From the cell containing the given text, extract its center point as (X, Y) coordinate. 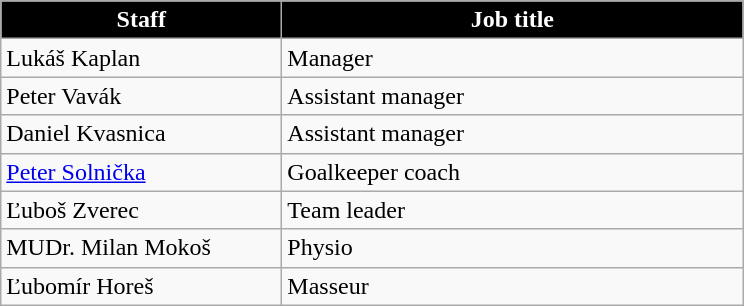
MUDr. Milan Mokoš (142, 248)
Daniel Kvasnica (142, 134)
Ľuboš Zverec (142, 210)
Ľubomír Horeš (142, 286)
Lukáš Kaplan (142, 58)
Physio (512, 248)
Peter Vavák (142, 96)
Masseur (512, 286)
Manager (512, 58)
Peter Solnička (142, 172)
Team leader (512, 210)
Job title (512, 20)
Staff (142, 20)
Goalkeeper coach (512, 172)
